From the cell containing the given text, extract its center point as (X, Y) coordinate. 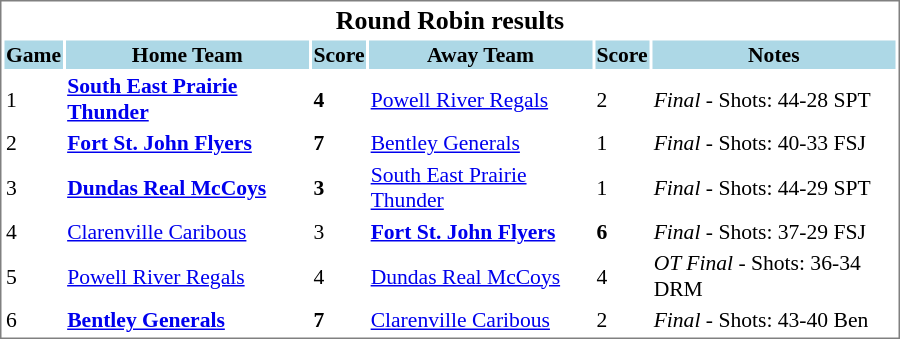
Final - Shots: 44-28 SPT (774, 99)
Notes (774, 54)
Home Team (188, 54)
OT Final - Shots: 36-34 DRM (774, 276)
Away Team (480, 54)
Final - Shots: 40-33 FSJ (774, 143)
Final - Shots: 44-29 SPT (774, 187)
Final - Shots: 43-40 Ben (774, 320)
Final - Shots: 37-29 FSJ (774, 232)
Round Robin results (450, 20)
5 (33, 276)
Game (33, 54)
